From the cell containing the given text, extract its center point as (X, Y) coordinate. 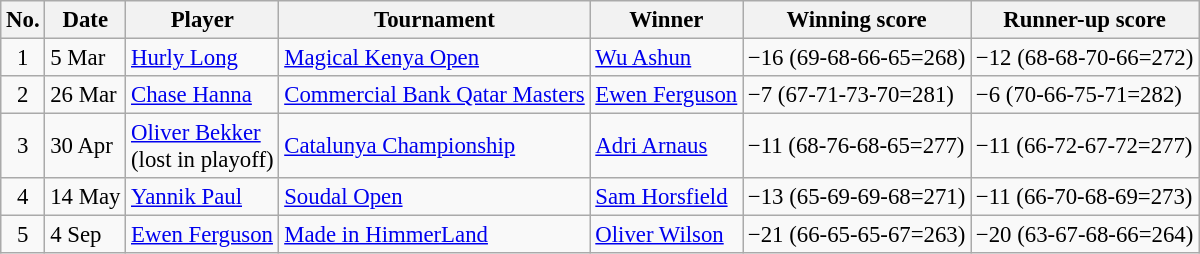
Tournament (434, 20)
30 Apr (86, 146)
Wu Ashun (666, 58)
Date (86, 20)
26 Mar (86, 95)
Hurly Long (202, 58)
Player (202, 20)
Soudal Open (434, 197)
Magical Kenya Open (434, 58)
−16 (69-68-66-65=268) (857, 58)
4 Sep (86, 235)
Catalunya Championship (434, 146)
5 Mar (86, 58)
Made in HimmerLand (434, 235)
No. (23, 20)
Runner-up score (1085, 20)
3 (23, 146)
Adri Arnaus (666, 146)
−21 (66-65-65-67=263) (857, 235)
Winning score (857, 20)
5 (23, 235)
14 May (86, 197)
−11 (66-70-68-69=273) (1085, 197)
Oliver Wilson (666, 235)
Sam Horsfield (666, 197)
−7 (67-71-73-70=281) (857, 95)
−13 (65-69-69-68=271) (857, 197)
4 (23, 197)
−11 (66-72-67-72=277) (1085, 146)
Oliver Bekker(lost in playoff) (202, 146)
−6 (70-66-75-71=282) (1085, 95)
2 (23, 95)
−11 (68-76-68-65=277) (857, 146)
Winner (666, 20)
1 (23, 58)
Commercial Bank Qatar Masters (434, 95)
−12 (68-68-70-66=272) (1085, 58)
Chase Hanna (202, 95)
Yannik Paul (202, 197)
−20 (63-67-68-66=264) (1085, 235)
